Provide the [X, Y] coordinate of the cell's center where the given text is located.  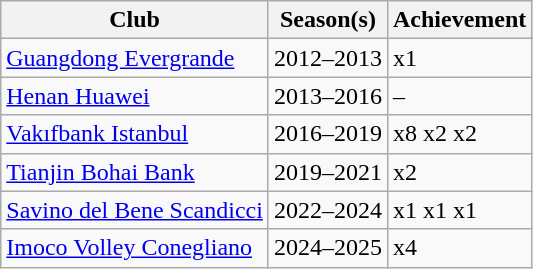
x8 x2 x2 [459, 134]
Season(s) [328, 20]
Henan Huawei [135, 96]
x1 [459, 58]
2012–2013 [328, 58]
x2 [459, 172]
Vakıfbank Istanbul [135, 134]
2022–2024 [328, 210]
Savino del Bene Scandicci [135, 210]
– [459, 96]
x1 x1 x1 [459, 210]
Imoco Volley Conegliano [135, 248]
Tianjin Bohai Bank [135, 172]
2019–2021 [328, 172]
x4 [459, 248]
Achievement [459, 20]
Guangdong Evergrande [135, 58]
Club [135, 20]
2024–2025 [328, 248]
2013–2016 [328, 96]
2016–2019 [328, 134]
